Identify which cell holds the provided text, then report its (X, Y) central coordinate. 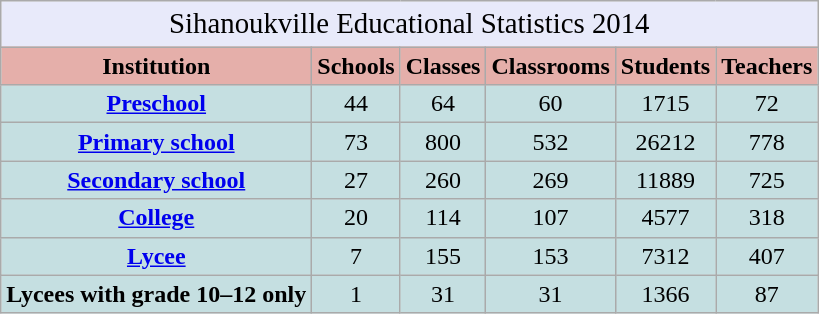
1715 (665, 104)
Lycee (156, 256)
1 (356, 294)
44 (356, 104)
Institution (156, 66)
26212 (665, 142)
11889 (665, 180)
72 (767, 104)
4577 (665, 218)
7312 (665, 256)
87 (767, 294)
Preschool (156, 104)
7 (356, 256)
Classes (443, 66)
Primary school (156, 142)
Secondary school (156, 180)
532 (550, 142)
1366 (665, 294)
Classrooms (550, 66)
27 (356, 180)
107 (550, 218)
College (156, 218)
Students (665, 66)
269 (550, 180)
318 (767, 218)
20 (356, 218)
260 (443, 180)
114 (443, 218)
Teachers (767, 66)
Schools (356, 66)
Lycees with grade 10–12 only (156, 294)
Sihanoukville Educational Statistics 2014 (410, 24)
60 (550, 104)
73 (356, 142)
725 (767, 180)
64 (443, 104)
778 (767, 142)
800 (443, 142)
153 (550, 256)
155 (443, 256)
407 (767, 256)
